Return [X, Y] of the center of cell containing provided text 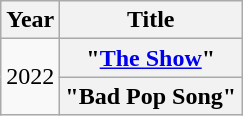
2022 [30, 77]
Year [30, 20]
"Bad Pop Song" [151, 96]
Title [151, 20]
"The Show" [151, 58]
